Extract the (x, y) coordinate from the center of the cell holding the provided text.  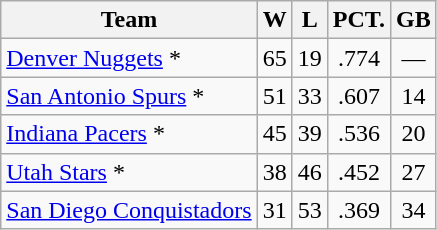
Team (129, 20)
46 (310, 172)
33 (310, 96)
Utah Stars * (129, 172)
20 (414, 134)
San Diego Conquistadors (129, 210)
.607 (358, 96)
Indiana Pacers * (129, 134)
45 (274, 134)
San Antonio Spurs * (129, 96)
— (414, 58)
L (310, 20)
27 (414, 172)
PCT. (358, 20)
19 (310, 58)
39 (310, 134)
.369 (358, 210)
W (274, 20)
31 (274, 210)
.774 (358, 58)
Denver Nuggets * (129, 58)
.536 (358, 134)
.452 (358, 172)
38 (274, 172)
14 (414, 96)
51 (274, 96)
53 (310, 210)
65 (274, 58)
34 (414, 210)
GB (414, 20)
